Find where the given text appears and provide that cell's center as [x, y] coordinate. 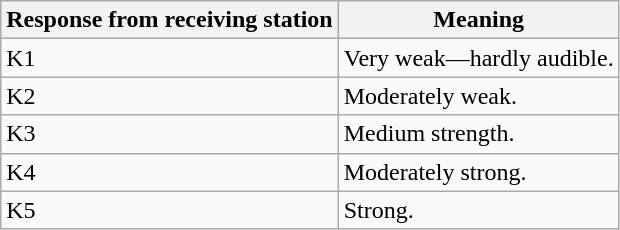
Very weak—hardly audible. [478, 58]
K4 [170, 172]
Strong. [478, 210]
Response from receiving station [170, 20]
K2 [170, 96]
Moderately strong. [478, 172]
Medium strength. [478, 134]
K1 [170, 58]
K3 [170, 134]
Moderately weak. [478, 96]
K5 [170, 210]
Meaning [478, 20]
